Scan for the cell matching the given text and deliver its [x, y] coordinate at center. 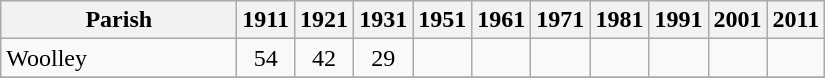
Woolley [119, 58]
2001 [738, 20]
1981 [620, 20]
2011 [796, 20]
1911 [266, 20]
1991 [678, 20]
Parish [119, 20]
29 [384, 58]
1931 [384, 20]
1921 [324, 20]
42 [324, 58]
1961 [502, 20]
1951 [442, 20]
54 [266, 58]
1971 [560, 20]
